Return the (X, Y) coordinate for the center point of the cell that contains the specified text.  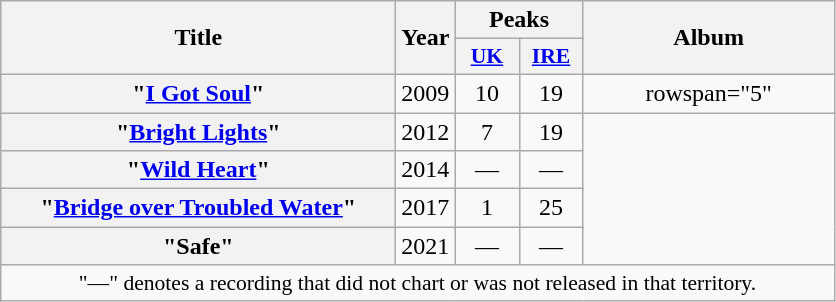
2014 (426, 170)
Year (426, 38)
IRE (551, 57)
10 (487, 93)
2009 (426, 93)
25 (551, 208)
rowspan="5" (708, 93)
Title (198, 38)
1 (487, 208)
2017 (426, 208)
7 (487, 131)
"Bridge over Troubled Water" (198, 208)
"—" denotes a recording that did not chart or was not released in that territory. (418, 283)
"Safe" (198, 246)
"Bright Lights" (198, 131)
Peaks (519, 20)
"I Got Soul" (198, 93)
2021 (426, 246)
Album (708, 38)
2012 (426, 131)
"Wild Heart" (198, 170)
UK (487, 57)
